Identify which cell holds the provided text, then report its [x, y] central coordinate. 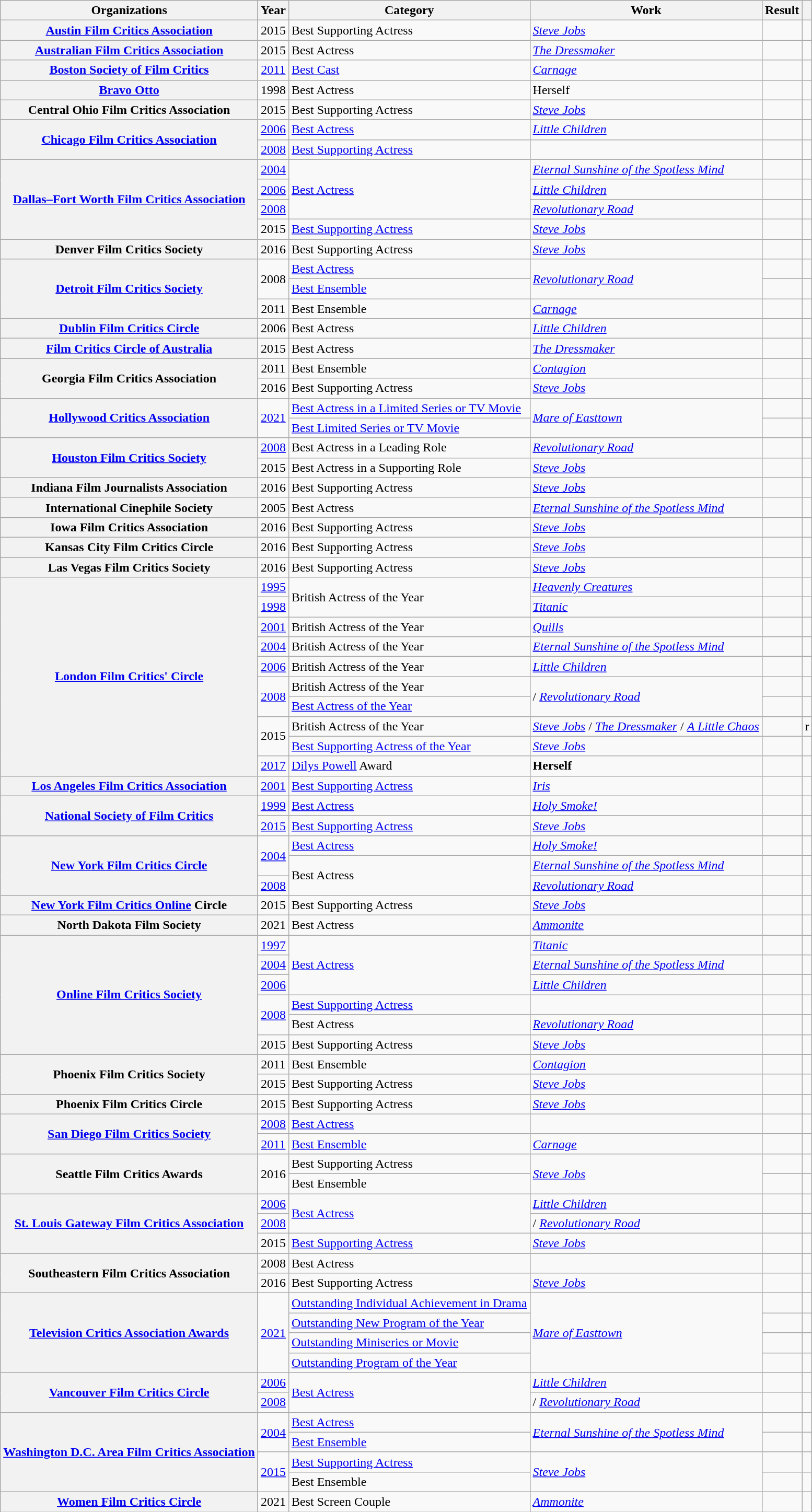
Iowa Film Critics Association [130, 527]
Organizations [130, 10]
Film Critics Circle of Australia [130, 348]
Best Actress of the Year [409, 706]
Southeastern Film Critics Association [130, 1273]
Seattle Film Critics Awards [130, 1173]
Women Film Critics Circle [130, 1502]
Indiana Film Journalists Association [130, 487]
Year [273, 10]
Dallas–Fort Worth Film Critics Association [130, 199]
Best Actress in a Leading Role [409, 448]
Houston Film Critics Society [130, 458]
Outstanding Individual Achievement in Drama [409, 1303]
Result [782, 10]
New York Film Critics Circle [130, 865]
1995 [273, 587]
1999 [273, 806]
Denver Film Critics Society [130, 249]
Best Actress in a Limited Series or TV Movie [409, 408]
Work [646, 10]
Georgia Film Critics Association [130, 378]
Hollywood Critics Association [130, 418]
1997 [273, 945]
Las Vegas Film Critics Society [130, 567]
International Cinephile Society [130, 507]
Phoenix Film Critics Society [130, 1074]
Vancouver Film Critics Circle [130, 1392]
Best Screen Couple [409, 1502]
Los Angeles Film Critics Association [130, 786]
Phoenix Film Critics Circle [130, 1104]
Central Ohio Film Critics Association [130, 110]
Dilys Powell Award [409, 766]
2005 [273, 507]
Australian Film Critics Association [130, 50]
Boston Society of Film Critics [130, 70]
Detroit Film Critics Society [130, 289]
Online Film Critics Society [130, 995]
Best Supporting Actress of the Year [409, 746]
National Society of Film Critics [130, 816]
North Dakota Film Society [130, 925]
Category [409, 10]
New York Film Critics Online Circle [130, 905]
r [807, 726]
Best Limited Series or TV Movie [409, 428]
Outstanding Program of the Year [409, 1363]
London Film Critics' Circle [130, 677]
Dublin Film Critics Circle [130, 329]
Austin Film Critics Association [130, 30]
Outstanding New Program of the Year [409, 1323]
Washington D.C. Area Film Critics Association [130, 1452]
San Diego Film Critics Society [130, 1134]
Steve Jobs / The Dressmaker / A Little Chaos [646, 726]
Quills [646, 627]
St. Louis Gateway Film Critics Association [130, 1223]
2017 [273, 766]
Bravo Otto [130, 90]
Kansas City Film Critics Circle [130, 547]
Outstanding Miniseries or Movie [409, 1343]
Television Critics Association Awards [130, 1333]
Chicago Film Critics Association [130, 139]
Heavenly Creatures [646, 587]
Iris [646, 786]
Best Cast [409, 70]
Best Actress in a Supporting Role [409, 468]
